Find where the given text appears and provide that cell's center as [X, Y] coordinate. 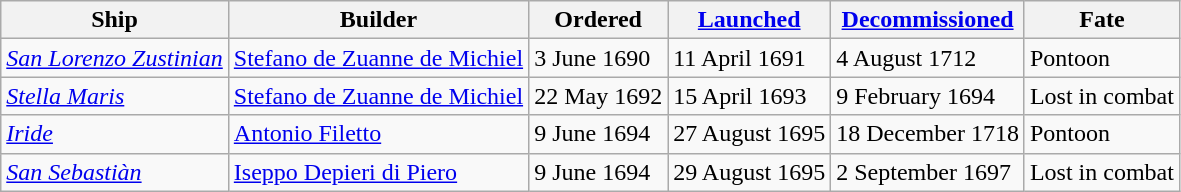
2 September 1697 [928, 172]
3 June 1690 [598, 58]
Launched [750, 20]
Fate [1102, 20]
15 April 1693 [750, 96]
Ship [115, 20]
San Sebastiàn [115, 172]
29 August 1695 [750, 172]
11 April 1691 [750, 58]
Ordered [598, 20]
9 February 1694 [928, 96]
Builder [378, 20]
Iride [115, 134]
San Lorenzo Zustinian [115, 58]
4 August 1712 [928, 58]
22 May 1692 [598, 96]
Antonio Filetto [378, 134]
18 December 1718 [928, 134]
Iseppo Depieri di Piero [378, 172]
27 August 1695 [750, 134]
Decommissioned [928, 20]
Stella Maris [115, 96]
